Provide the [X, Y] coordinate of the cell's center where the given text is located.  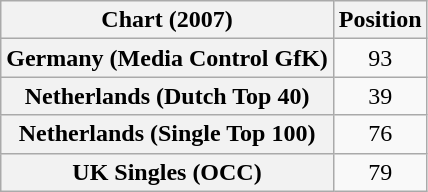
Position [380, 20]
Germany (Media Control GfK) [168, 58]
Netherlands (Dutch Top 40) [168, 96]
UK Singles (OCC) [168, 172]
79 [380, 172]
Netherlands (Single Top 100) [168, 134]
76 [380, 134]
39 [380, 96]
Chart (2007) [168, 20]
93 [380, 58]
